Detect which cell encompasses the target text, then output its [x, y] center coordinate. 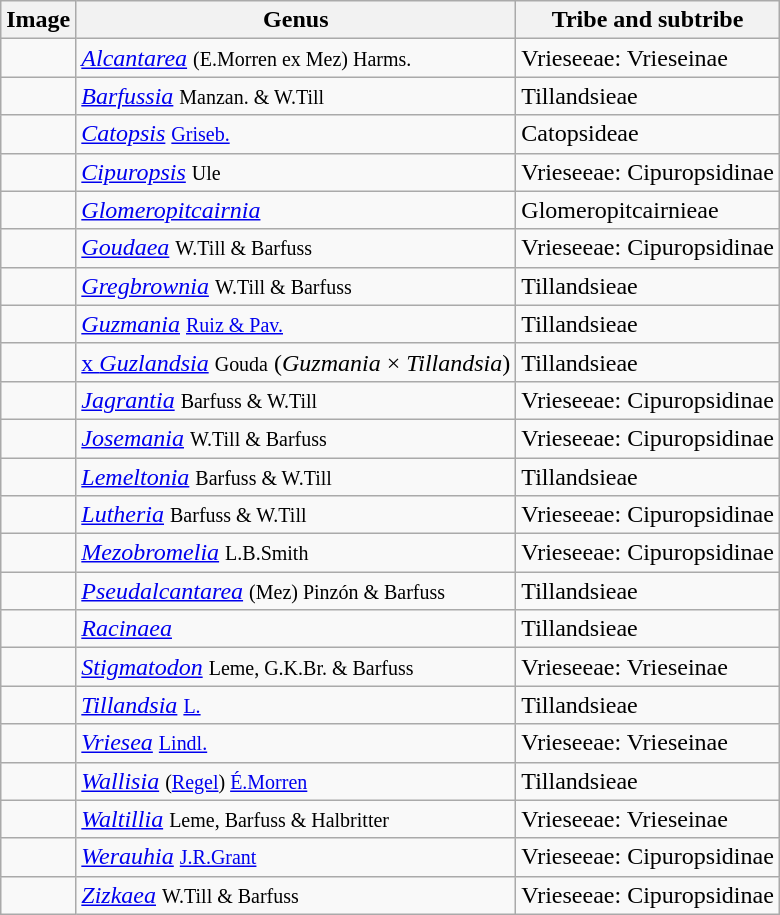
Genus [296, 20]
Lemeltonia Barfuss & W.Till [296, 477]
Racinaea [296, 629]
Goudaea W.Till & Barfuss [296, 248]
Alcantarea (E.Morren ex Mez) Harms. [296, 58]
Jagrantia Barfuss & W.Till [296, 400]
Mezobromelia L.B.Smith [296, 553]
Vriesea Lindl. [296, 743]
Image [38, 20]
Glomeropitcairnia [296, 210]
Josemania W.Till & Barfuss [296, 438]
Cipuropsis Ule [296, 172]
Waltillia Leme, Barfuss & Halbritter [296, 819]
x Guzlandsia Gouda (Guzmania × Tillandsia) [296, 362]
Stigmatodon Leme, G.K.Br. & Barfuss [296, 667]
Pseudalcantarea (Mez) Pinzón & Barfuss [296, 591]
Gregbrownia W.Till & Barfuss [296, 286]
Glomeropitcairnieae [648, 210]
Zizkaea W.Till & Barfuss [296, 895]
Catopsis Griseb. [296, 134]
Guzmania Ruiz & Pav. [296, 324]
Wallisia (Regel) É.Morren [296, 781]
Werauhia J.R.Grant [296, 857]
Barfussia Manzan. & W.Till [296, 96]
Tillandsia L. [296, 705]
Lutheria Barfuss & W.Till [296, 515]
Tribe and subtribe [648, 20]
Catopsideae [648, 134]
